Detect which cell encompasses the target text, then output its (x, y) center coordinate. 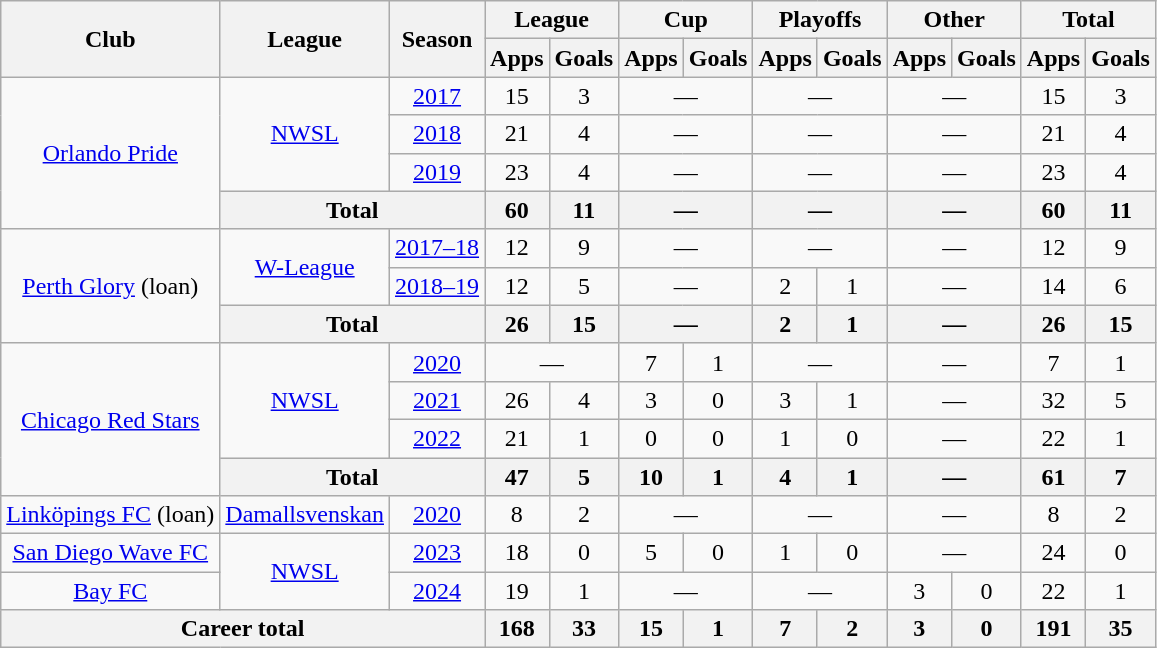
191 (1053, 629)
Cup (686, 20)
6 (1121, 286)
Damallsvenskan (305, 515)
W-League (305, 267)
24 (1053, 553)
Bay FC (110, 591)
18 (517, 553)
2017 (438, 96)
Linköpings FC (loan) (110, 515)
2021 (438, 400)
32 (1053, 400)
Career total (243, 629)
61 (1053, 477)
2017–18 (438, 248)
19 (517, 591)
2018–19 (438, 286)
Orlando Pride (110, 153)
35 (1121, 629)
Chicago Red Stars (110, 419)
Season (438, 39)
2019 (438, 172)
Playoffs (820, 20)
10 (651, 477)
47 (517, 477)
2018 (438, 134)
San Diego Wave FC (110, 553)
33 (584, 629)
2024 (438, 591)
168 (517, 629)
2023 (438, 553)
Other (954, 20)
Perth Glory (loan) (110, 286)
Club (110, 39)
2022 (438, 438)
14 (1053, 286)
